Search for the cell housing the specified text and yield its [x, y] center coordinate. 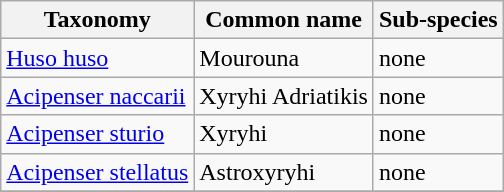
Xyryhi [284, 134]
Mourouna [284, 58]
Common name [284, 20]
Acipenser stellatus [98, 172]
Taxonomy [98, 20]
Xyryhi Adriatikis [284, 96]
Sub-species [438, 20]
Astroxyryhi [284, 172]
Acipenser naccarii [98, 96]
Huso huso [98, 58]
Acipenser sturio [98, 134]
